Extract the [X, Y] coordinate from the center of the cell holding the provided text.  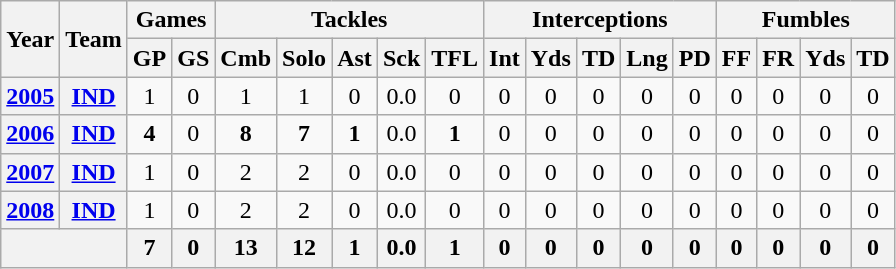
FR [778, 58]
TFL [455, 58]
Ast [355, 58]
Interceptions [600, 20]
Lng [647, 58]
2008 [30, 210]
Fumbles [806, 20]
Cmb [246, 58]
Team [94, 39]
Year [30, 39]
2007 [30, 172]
12 [304, 248]
Sck [401, 58]
Solo [304, 58]
Int [505, 58]
2006 [30, 134]
2005 [30, 96]
8 [246, 134]
PD [694, 58]
Games [170, 20]
FF [736, 58]
4 [149, 134]
Tackles [350, 20]
13 [246, 248]
GP [149, 58]
GS [194, 58]
